Capture the cell that displays the provided text and extract its (X, Y) central coordinate. 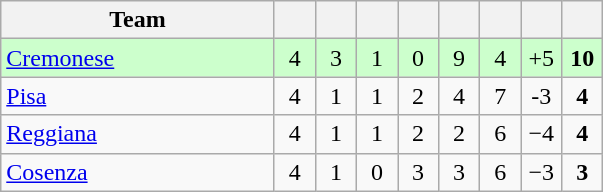
-3 (542, 96)
Cremonese (138, 58)
Reggiana (138, 134)
7 (500, 96)
+5 (542, 58)
−4 (542, 134)
−3 (542, 172)
Cosenza (138, 172)
Pisa (138, 96)
9 (460, 58)
10 (582, 58)
Team (138, 20)
